Search for the cell housing the specified text and yield its [X, Y] center coordinate. 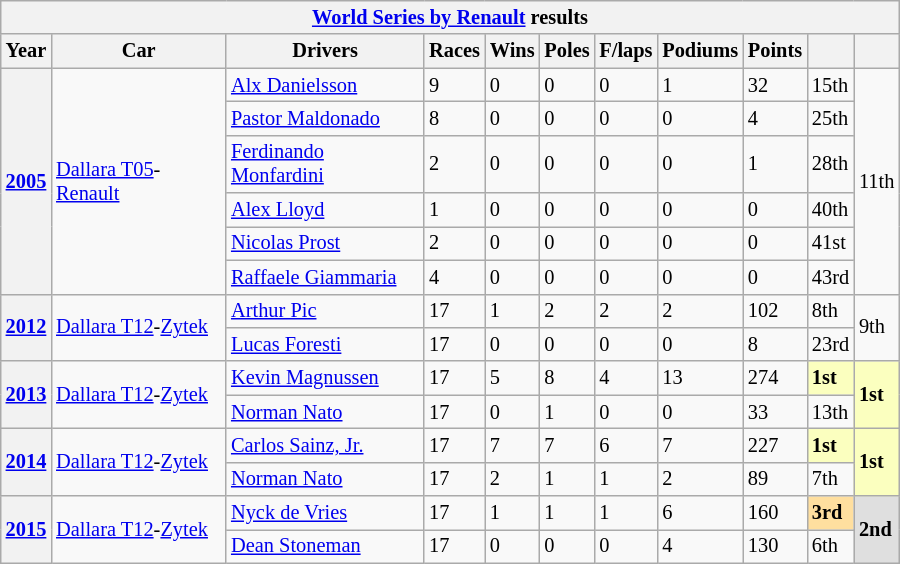
274 [775, 378]
160 [775, 513]
World Series by Renault results [450, 17]
Podiums [700, 51]
Lucas Foresti [325, 344]
7th [830, 479]
40th [830, 210]
Nyck de Vries [325, 513]
227 [775, 445]
89 [775, 479]
8th [830, 311]
33 [775, 412]
Alex Lloyd [325, 210]
41st [830, 243]
Drivers [325, 51]
Poles [566, 51]
28th [830, 164]
23rd [830, 344]
6th [830, 546]
Carlos Sainz, Jr. [325, 445]
32 [775, 85]
102 [775, 311]
2014 [26, 462]
Pastor Maldonado [325, 118]
9 [454, 85]
2nd [876, 530]
2005 [26, 181]
Dean Stoneman [325, 546]
43rd [830, 277]
Dallara T05-Renault [138, 181]
Arthur Pic [325, 311]
5 [512, 378]
3rd [830, 513]
2015 [26, 530]
2012 [26, 328]
9th [876, 328]
25th [830, 118]
Nicolas Prost [325, 243]
Raffaele Giammaria [325, 277]
Wins [512, 51]
130 [775, 546]
13 [700, 378]
Ferdinando Monfardini [325, 164]
Points [775, 51]
Races [454, 51]
11th [876, 181]
Year [26, 51]
Car [138, 51]
Kevin Magnussen [325, 378]
15th [830, 85]
Alx Danielsson [325, 85]
13th [830, 412]
2013 [26, 394]
F/laps [626, 51]
